Return [x, y] of the center of cell containing provided text 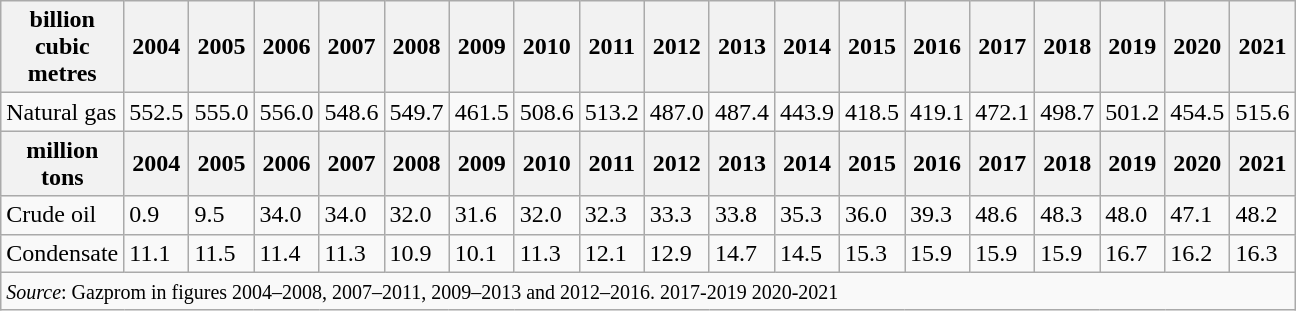
515.6 [1262, 112]
513.2 [612, 112]
Source: Gazprom in figures 2004–2008, 2007–2011, 2009–2013 and 2012–2016. 2017-2019 2020-2021 [648, 291]
454.5 [1198, 112]
498.7 [1068, 112]
47.1 [1198, 215]
15.3 [872, 253]
14.5 [806, 253]
16.2 [1198, 253]
48.6 [1002, 215]
35.3 [806, 215]
0.9 [156, 215]
10.9 [416, 253]
508.6 [546, 112]
48.2 [1262, 215]
487.4 [742, 112]
billion cubic metres [62, 47]
552.5 [156, 112]
472.1 [1002, 112]
14.7 [742, 253]
48.3 [1068, 215]
33.8 [742, 215]
501.2 [1132, 112]
million tons [62, 164]
Condensate [62, 253]
556.0 [286, 112]
36.0 [872, 215]
549.7 [416, 112]
33.3 [676, 215]
419.1 [938, 112]
39.3 [938, 215]
555.0 [222, 112]
12.9 [676, 253]
32.3 [612, 215]
48.0 [1132, 215]
12.1 [612, 253]
487.0 [676, 112]
548.6 [352, 112]
443.9 [806, 112]
461.5 [482, 112]
Natural gas [62, 112]
11.1 [156, 253]
Crude oil [62, 215]
11.4 [286, 253]
10.1 [482, 253]
31.6 [482, 215]
9.5 [222, 215]
418.5 [872, 112]
11.5 [222, 253]
16.7 [1132, 253]
16.3 [1262, 253]
